Capture the cell that displays the provided text and extract its [X, Y] central coordinate. 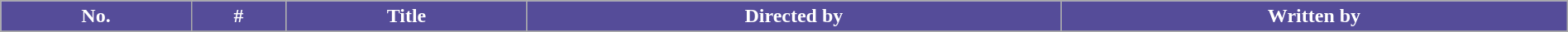
No. [96, 16]
Written by [1315, 16]
# [238, 16]
Title [407, 16]
Directed by [794, 16]
